Pinpoint the cell where the given text exists, returning its (X, Y) midpoint coordinate. 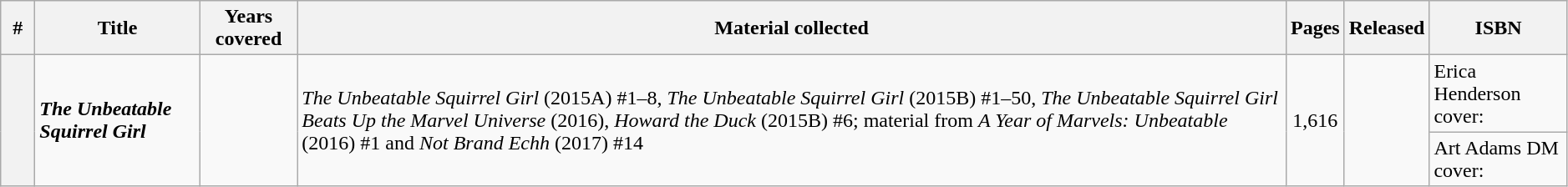
# (18, 28)
Released (1387, 28)
The Unbeatable Squirrel Girl (117, 120)
Years covered (249, 28)
Material collected (792, 28)
ISBN (1499, 28)
Pages (1315, 28)
Art Adams DM cover: (1499, 159)
Title (117, 28)
Erica Henderson cover: (1499, 93)
1,616 (1315, 120)
